Capture the cell that displays the provided text and extract its [X, Y] central coordinate. 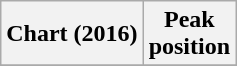
Peak position [189, 34]
Chart (2016) [72, 34]
